Detect which cell encompasses the target text, then output its [X, Y] center coordinate. 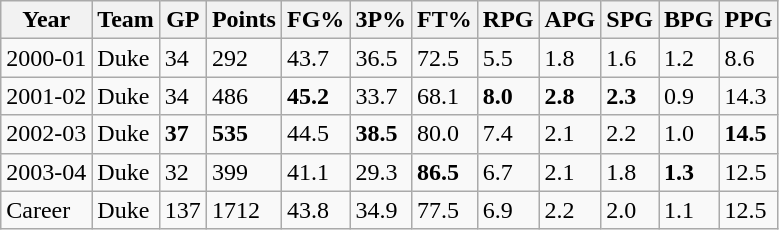
2.8 [570, 96]
2000-01 [46, 58]
1.2 [689, 58]
Points [244, 20]
38.5 [381, 134]
6.9 [508, 210]
Year [46, 20]
68.1 [445, 96]
1712 [244, 210]
SPG [630, 20]
3P% [381, 20]
FG% [315, 20]
2.3 [630, 96]
7.4 [508, 134]
2003-04 [46, 172]
399 [244, 172]
14.3 [748, 96]
PPG [748, 20]
535 [244, 134]
36.5 [381, 58]
Career [46, 210]
RPG [508, 20]
41.1 [315, 172]
0.9 [689, 96]
34.9 [381, 210]
486 [244, 96]
1.3 [689, 172]
GP [182, 20]
80.0 [445, 134]
2001-02 [46, 96]
APG [570, 20]
45.2 [315, 96]
Team [126, 20]
6.7 [508, 172]
43.7 [315, 58]
8.0 [508, 96]
5.5 [508, 58]
292 [244, 58]
33.7 [381, 96]
2002-03 [46, 134]
2.0 [630, 210]
77.5 [445, 210]
1.6 [630, 58]
32 [182, 172]
1.0 [689, 134]
44.5 [315, 134]
8.6 [748, 58]
BPG [689, 20]
1.1 [689, 210]
FT% [445, 20]
86.5 [445, 172]
37 [182, 134]
14.5 [748, 134]
72.5 [445, 58]
29.3 [381, 172]
137 [182, 210]
43.8 [315, 210]
